From the cell containing the given text, extract its center point as (x, y) coordinate. 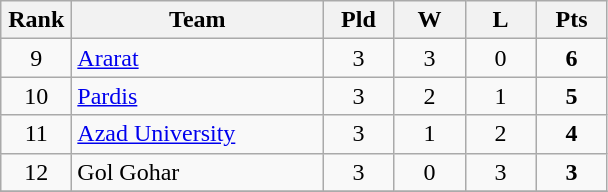
4 (572, 134)
5 (572, 96)
Pld (358, 20)
Rank (36, 20)
Azad University (198, 134)
Gol Gohar (198, 172)
Ararat (198, 58)
6 (572, 58)
10 (36, 96)
12 (36, 172)
Pts (572, 20)
11 (36, 134)
Team (198, 20)
Pardis (198, 96)
W (430, 20)
L (500, 20)
9 (36, 58)
